Scan for the cell matching the given text and deliver its [x, y] coordinate at center. 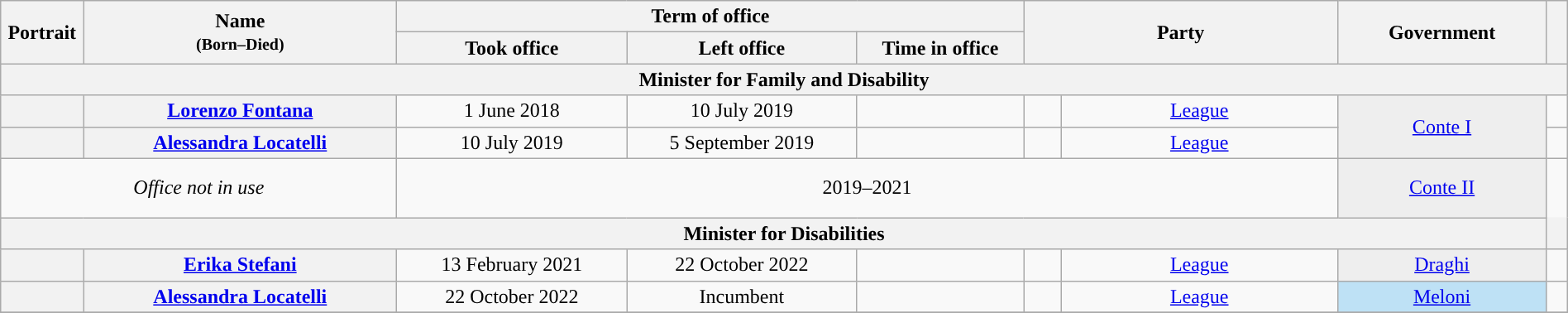
Took office [512, 48]
Party [1181, 32]
Government [1442, 32]
Lorenzo Fontana [240, 111]
Erika Stefani [240, 265]
5 September 2019 [742, 142]
Name(Born–Died) [240, 32]
Minister for Family and Disability [784, 79]
Term of office [710, 17]
Minister for Disabilities [784, 234]
2019–2021 [867, 188]
Conte I [1442, 127]
Conte II [1442, 188]
1 June 2018 [512, 111]
Time in office [940, 48]
Incumbent [742, 296]
Draghi [1442, 265]
Meloni [1442, 296]
Left office [742, 48]
13 February 2021 [512, 265]
Portrait [42, 32]
Office not in use [198, 188]
